Return [X, Y] of the center of cell containing provided text 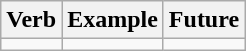
Verb [32, 20]
Future [204, 20]
Example [113, 20]
